Output the (x, y) coordinate of the center of the cell containing the given text.  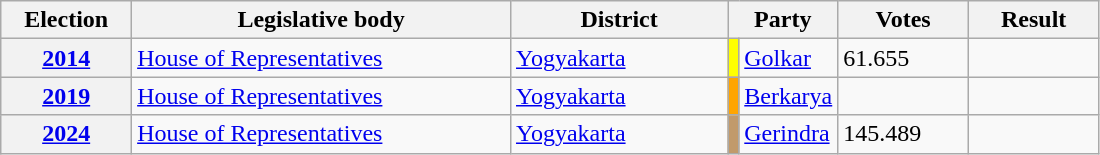
Berkarya (788, 96)
Votes (904, 20)
145.489 (904, 134)
Election (66, 20)
2014 (66, 58)
District (618, 20)
Golkar (788, 58)
Legislative body (322, 20)
61.655 (904, 58)
2024 (66, 134)
Party (783, 20)
2019 (66, 96)
Gerindra (788, 134)
Result (1033, 20)
